Provide the [X, Y] coordinate of the cell's center where the given text is located.  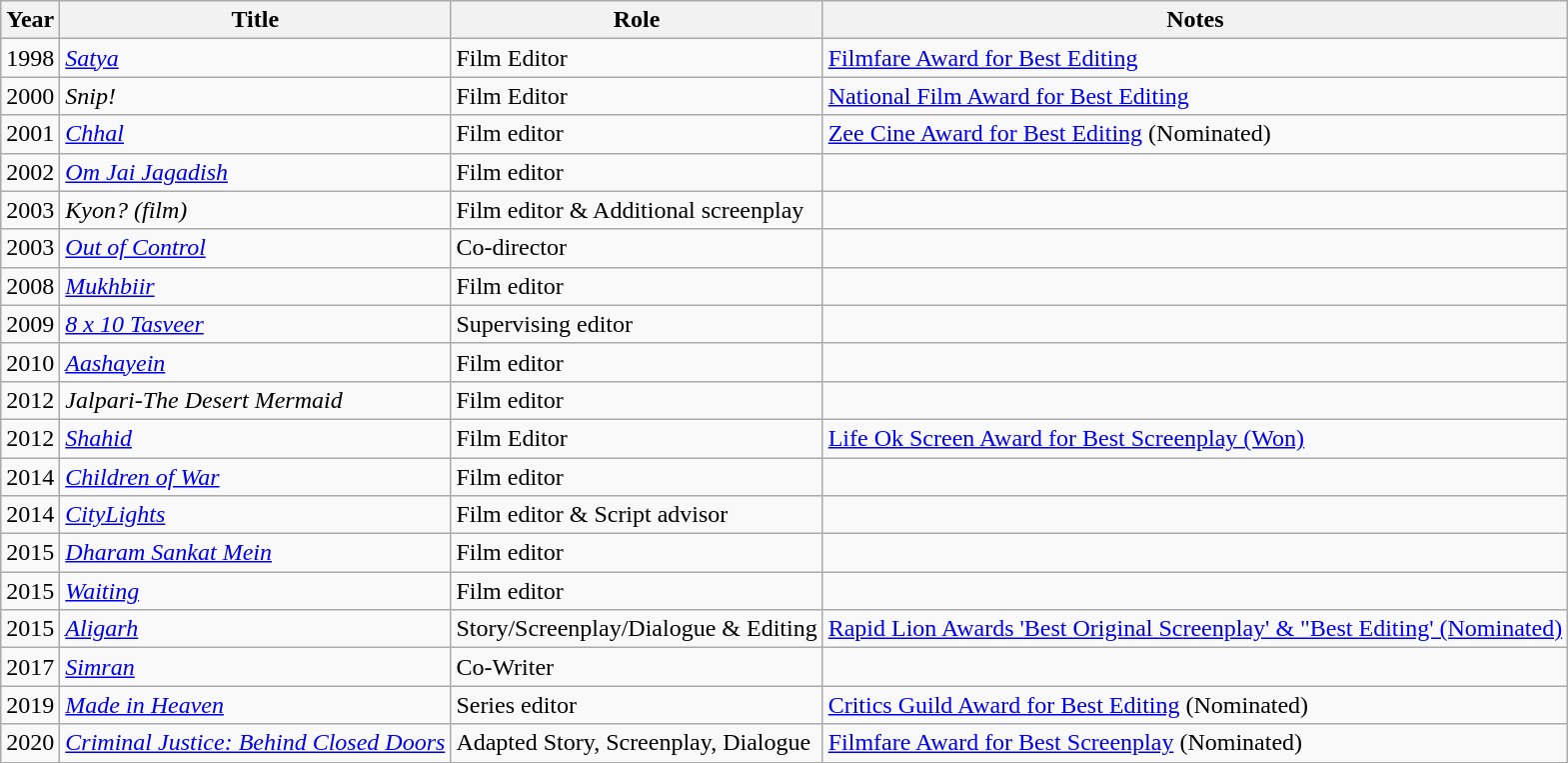
Supervising editor [637, 324]
Life Ok Screen Award for Best Screenplay (Won) [1195, 438]
Film editor & Additional screenplay [637, 210]
Adapted Story, Screenplay, Dialogue [637, 743]
2001 [30, 134]
2019 [30, 705]
Film editor & Script advisor [637, 515]
Children of War [256, 477]
1998 [30, 58]
2009 [30, 324]
Jalpari-The Desert Mermaid [256, 400]
Mukhbiir [256, 286]
Dharam Sankat Mein [256, 553]
2000 [30, 96]
Zee Cine Award for Best Editing (Nominated) [1195, 134]
Critics Guild Award for Best Editing (Nominated) [1195, 705]
2017 [30, 667]
Criminal Justice: Behind Closed Doors [256, 743]
Filmfare Award for Best Screenplay (Nominated) [1195, 743]
2010 [30, 362]
Snip! [256, 96]
Year [30, 20]
Notes [1195, 20]
Role [637, 20]
8 x 10 Tasveer [256, 324]
2008 [30, 286]
Story/Screenplay/Dialogue & Editing [637, 629]
Out of Control [256, 248]
Rapid Lion Awards 'Best Original Screenplay' & "Best Editing' (Nominated) [1195, 629]
Waiting [256, 591]
Title [256, 20]
Satya [256, 58]
Om Jai Jagadish [256, 172]
Chhal [256, 134]
Shahid [256, 438]
Co-director [637, 248]
Aligarh [256, 629]
Series editor [637, 705]
Simran [256, 667]
Co-Writer [637, 667]
2002 [30, 172]
CityLights [256, 515]
Aashayein [256, 362]
Filmfare Award for Best Editing [1195, 58]
Kyon? (film) [256, 210]
National Film Award for Best Editing [1195, 96]
Made in Heaven [256, 705]
2020 [30, 743]
